Scan for the cell matching the given text and deliver its [X, Y] coordinate at center. 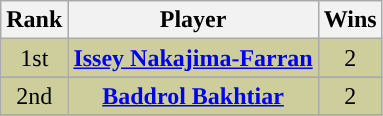
Player [193, 20]
Rank [34, 20]
Wins [350, 20]
Baddrol Bakhtiar [193, 96]
Issey Nakajima-Farran [193, 58]
1st [34, 58]
2nd [34, 96]
